Return [X, Y] of the center of cell containing provided text 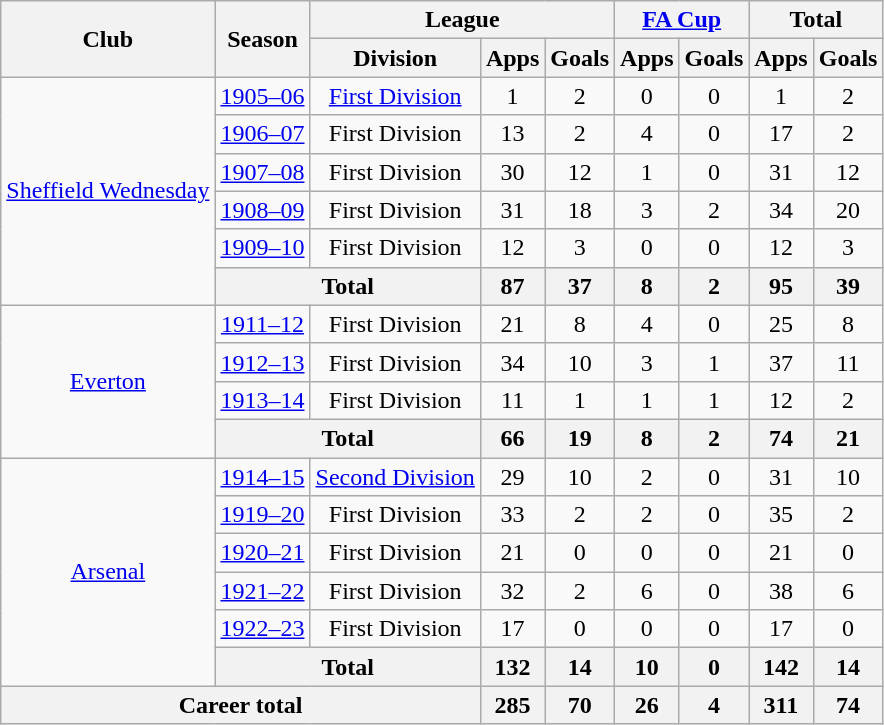
1908–09 [262, 210]
66 [512, 438]
30 [512, 172]
26 [647, 705]
1912–13 [262, 362]
142 [781, 667]
132 [512, 667]
25 [781, 324]
Arsenal [108, 572]
1909–10 [262, 248]
38 [781, 591]
1922–23 [262, 629]
33 [512, 515]
Second Division [395, 477]
1919–20 [262, 515]
1906–07 [262, 134]
1921–22 [262, 591]
Career total [241, 705]
39 [848, 286]
18 [580, 210]
League [462, 20]
87 [512, 286]
32 [512, 591]
1920–21 [262, 553]
Division [395, 58]
20 [848, 210]
FA Cup [682, 20]
Season [262, 39]
1914–15 [262, 477]
1913–14 [262, 400]
1907–08 [262, 172]
13 [512, 134]
311 [781, 705]
1905–06 [262, 96]
Everton [108, 381]
29 [512, 477]
285 [512, 705]
95 [781, 286]
19 [580, 438]
70 [580, 705]
Sheffield Wednesday [108, 191]
Club [108, 39]
35 [781, 515]
1911–12 [262, 324]
